Identify which cell holds the provided text, then report its (x, y) central coordinate. 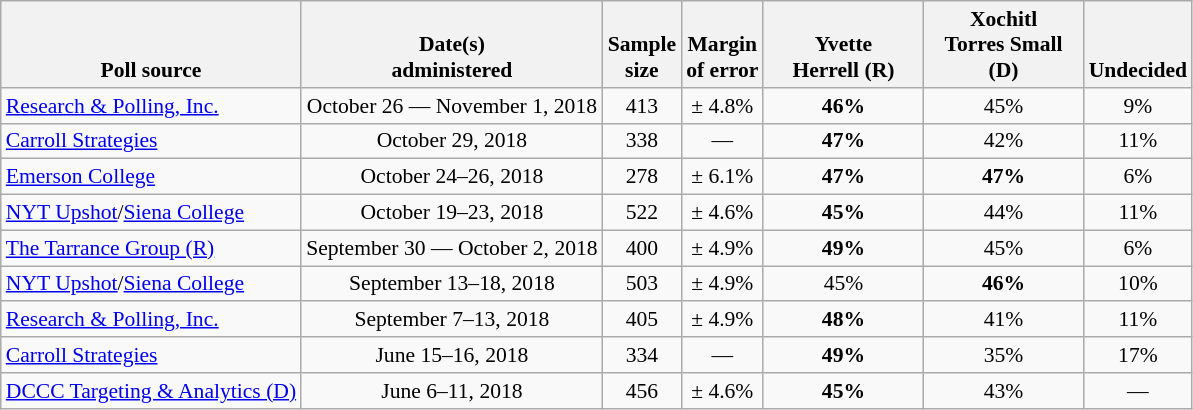
10% (1138, 284)
9% (1138, 106)
35% (1004, 355)
YvetteHerrell (R) (843, 44)
Date(s)administered (452, 44)
Undecided (1138, 44)
522 (642, 213)
338 (642, 141)
41% (1004, 320)
Marginof error (722, 44)
June 6–11, 2018 (452, 391)
42% (1004, 141)
± 6.1% (722, 177)
405 (642, 320)
Samplesize (642, 44)
± 4.8% (722, 106)
48% (843, 320)
503 (642, 284)
October 26 — November 1, 2018 (452, 106)
456 (642, 391)
DCCC Targeting & Analytics (D) (151, 391)
Poll source (151, 44)
43% (1004, 391)
17% (1138, 355)
September 13–18, 2018 (452, 284)
278 (642, 177)
XochitlTorres Small (D) (1004, 44)
October 29, 2018 (452, 141)
44% (1004, 213)
October 24–26, 2018 (452, 177)
Emerson College (151, 177)
400 (642, 248)
September 7–13, 2018 (452, 320)
June 15–16, 2018 (452, 355)
334 (642, 355)
September 30 — October 2, 2018 (452, 248)
The Tarrance Group (R) (151, 248)
October 19–23, 2018 (452, 213)
413 (642, 106)
